Scan for the cell matching the given text and deliver its (x, y) coordinate at center. 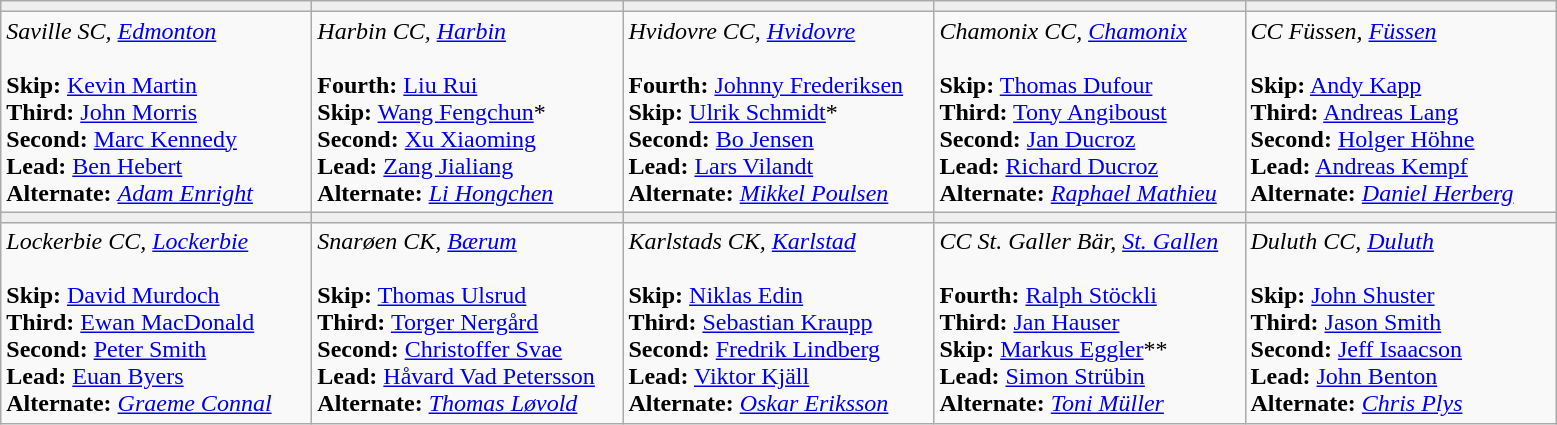
Duluth CC, Duluth Skip: John Shuster Third: Jason Smith Second: Jeff Isaacson Lead: John Benton Alternate: Chris Plys (1400, 323)
Lockerbie CC, Lockerbie Skip: David Murdoch Third: Ewan MacDonald Second: Peter Smith Lead: Euan Byers Alternate: Graeme Connal (156, 323)
CC Füssen, FüssenSkip: Andy Kapp Third: Andreas Lang Second: Holger Höhne Lead: Andreas Kempf Alternate: Daniel Herberg (1400, 112)
CC St. Galler Bär, St. Gallen Fourth: Ralph Stöckli Third: Jan Hauser Skip: Markus Eggler** Lead: Simon Strübin Alternate: Toni Müller (1090, 323)
Harbin CC, Harbin Fourth: Liu Rui Skip: Wang Fengchun* Second: Xu Xiaoming Lead: Zang Jialiang Alternate: Li Hongchen (468, 112)
Karlstads CK, Karlstad Skip: Niklas Edin Third: Sebastian Kraupp Second: Fredrik Lindberg Lead: Viktor Kjäll Alternate: Oskar Eriksson (778, 323)
Hvidovre CC, Hvidovre Fourth: Johnny Frederiksen Skip: Ulrik Schmidt* Second: Bo Jensen Lead: Lars Vilandt Alternate: Mikkel Poulsen (778, 112)
Snarøen CK, Bærum Skip: Thomas Ulsrud Third: Torger Nergård Second: Christoffer Svae Lead: Håvard Vad Petersson Alternate: Thomas Løvold (468, 323)
Saville SC, EdmontonSkip: Kevin Martin Third: John Morris Second: Marc Kennedy Lead: Ben Hebert Alternate: Adam Enright (156, 112)
Chamonix CC, Chamonix Skip: Thomas Dufour Third: Tony Angiboust Second: Jan Ducroz Lead: Richard Ducroz Alternate: Raphael Mathieu (1090, 112)
